Detect which cell encompasses the target text, then output its [x, y] center coordinate. 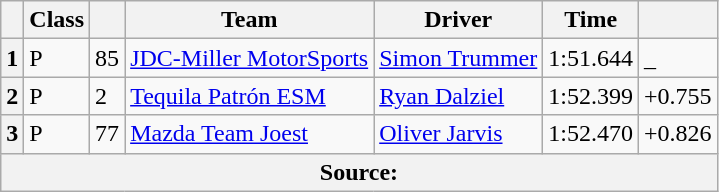
Simon Trummer [458, 58]
Team [250, 20]
JDC-Miller MotorSports [250, 58]
85 [108, 58]
Driver [458, 20]
1:52.399 [591, 96]
Oliver Jarvis [458, 134]
1:52.470 [591, 134]
77 [108, 134]
+0.826 [678, 134]
Time [591, 20]
Tequila Patrón ESM [250, 96]
+0.755 [678, 96]
3 [12, 134]
_ [678, 58]
Source: [359, 172]
Mazda Team Joest [250, 134]
1:51.644 [591, 58]
1 [12, 58]
Ryan Dalziel [458, 96]
Class [57, 20]
